Find where the given text appears and provide that cell's center as [x, y] coordinate. 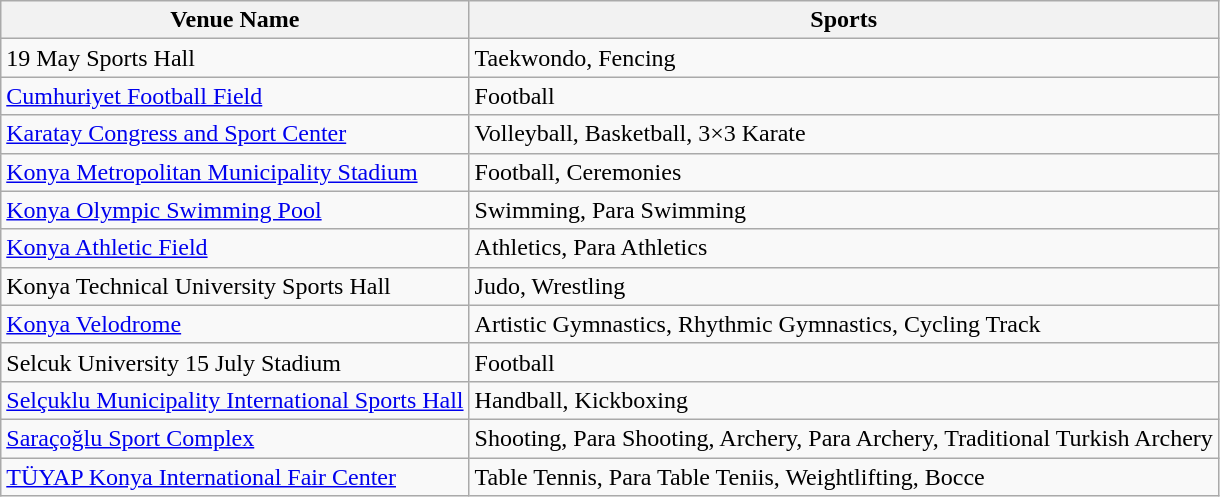
Artistic Gymnastics, Rhythmic Gymnastics, Cycling Track [844, 324]
Shooting, Para Shooting, Archery, Para Archery, Traditional Turkish Archery [844, 438]
Handball, Kickboxing [844, 400]
Konya Olympic Swimming Pool [235, 210]
Konya Velodrome [235, 324]
Table Tennis, Para Table Teniis, Weightlifting, Bocce [844, 477]
Konya Athletic Field [235, 248]
19 May Sports Hall [235, 58]
Konya Metropolitan Municipality Stadium [235, 172]
Taekwondo, Fencing [844, 58]
Athletics, Para Athletics [844, 248]
Selcuk University 15 July Stadium [235, 362]
Football, Ceremonies [844, 172]
Swimming, Para Swimming [844, 210]
Sports [844, 20]
Karatay Congress and Sport Center [235, 134]
Konya Technical University Sports Hall [235, 286]
Volleyball, Basketball, 3×3 Karate [844, 134]
Saraçoğlu Sport Complex [235, 438]
Cumhuriyet Football Field [235, 96]
Venue Name [235, 20]
Selçuklu Municipality International Sports Hall [235, 400]
TÜYAP Konya International Fair Center [235, 477]
Judo, Wrestling [844, 286]
